Return the (X, Y) coordinate for the center point of the cell that contains the specified text.  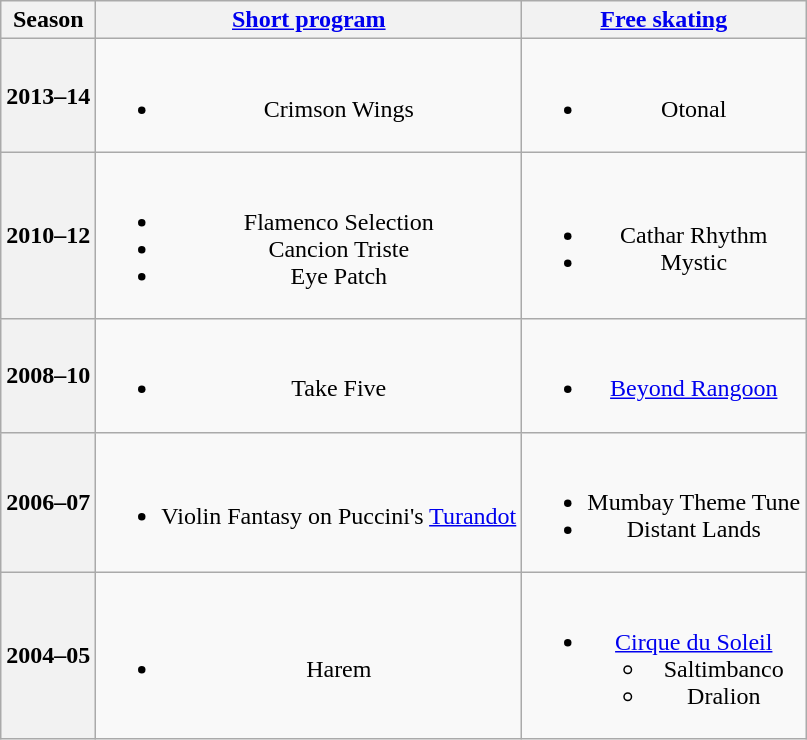
2013–14 (48, 96)
Cathar Rhythm Mystic (664, 236)
2006–07 (48, 502)
Flamenco Selection Cancion Triste Eye Patch (309, 236)
Otonal (664, 96)
Free skating (664, 20)
Beyond Rangoon (664, 376)
Short program (309, 20)
2008–10 (48, 376)
Mumbay Theme Tune Distant Lands (664, 502)
2010–12 (48, 236)
Harem (309, 656)
Season (48, 20)
Cirque du SoleilSaltimbanco Dralion (664, 656)
Take Five (309, 376)
Crimson Wings (309, 96)
2004–05 (48, 656)
Violin Fantasy on Puccini's Turandot (309, 502)
